Extract the [x, y] coordinate from the center of the cell holding the provided text.  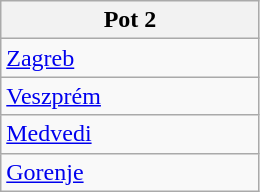
Medvedi [130, 134]
Gorenje [130, 172]
Pot 2 [130, 20]
Veszprém [130, 96]
Zagreb [130, 58]
